Extract the (X, Y) coordinate from the center of the cell holding the provided text.  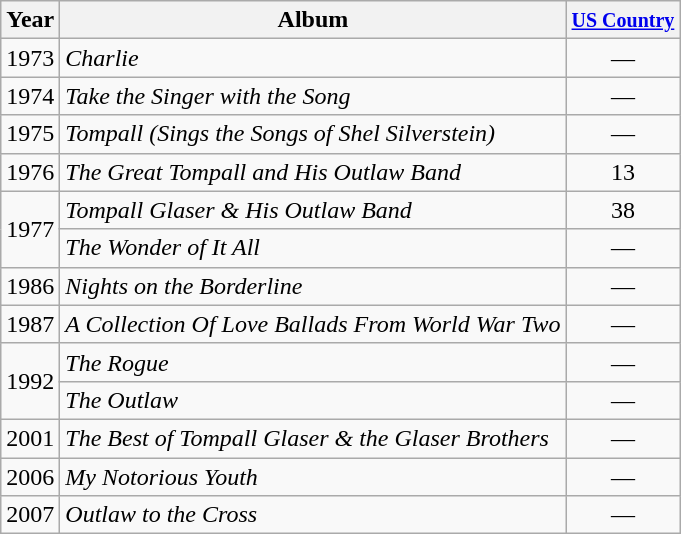
Album (313, 20)
A Collection Of Love Ballads From World War Two (313, 324)
2007 (30, 515)
Nights on the Borderline (313, 286)
The Wonder of It All (313, 248)
1976 (30, 172)
Year (30, 20)
The Best of Tompall Glaser & the Glaser Brothers (313, 438)
Tompall (Sings the Songs of Shel Silverstein) (313, 134)
1986 (30, 286)
The Rogue (313, 362)
My Notorious Youth (313, 477)
2006 (30, 477)
1992 (30, 381)
The Outlaw (313, 400)
Tompall Glaser & His Outlaw Band (313, 210)
1987 (30, 324)
1977 (30, 229)
Outlaw to the Cross (313, 515)
13 (623, 172)
1975 (30, 134)
2001 (30, 438)
The Great Tompall and His Outlaw Band (313, 172)
Take the Singer with the Song (313, 96)
1974 (30, 96)
Charlie (313, 58)
US Country (623, 20)
38 (623, 210)
1973 (30, 58)
